Find where the given text appears and provide that cell's center as [X, Y] coordinate. 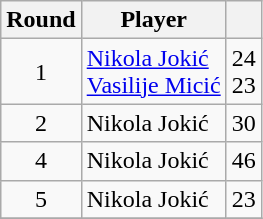
5 [41, 199]
Nikola JokićVasilije Micić [154, 72]
46 [244, 161]
Round [41, 20]
4 [41, 161]
1 [41, 72]
23 [244, 199]
2423 [244, 72]
Player [154, 20]
2 [41, 123]
30 [244, 123]
